Locate the cell with the specified text and output its [x, y] center coordinate. 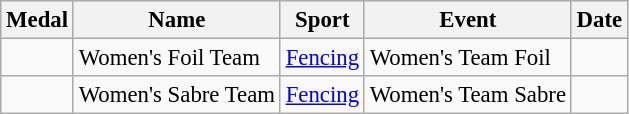
Women's Sabre Team [176, 95]
Women's Foil Team [176, 58]
Medal [38, 20]
Date [599, 20]
Sport [322, 20]
Women's Team Sabre [468, 95]
Name [176, 20]
Women's Team Foil [468, 58]
Event [468, 20]
